Determine the [X, Y] coordinate at the center of the cell enclosing the given text.  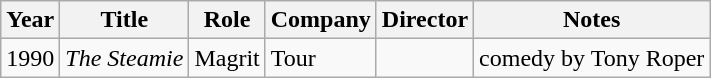
Year [30, 20]
Title [124, 20]
Magrit [227, 58]
Director [424, 20]
comedy by Tony Roper [592, 58]
Company [320, 20]
Tour [320, 58]
Notes [592, 20]
The Steamie [124, 58]
1990 [30, 58]
Role [227, 20]
